Detect which cell encompasses the target text, then output its (X, Y) center coordinate. 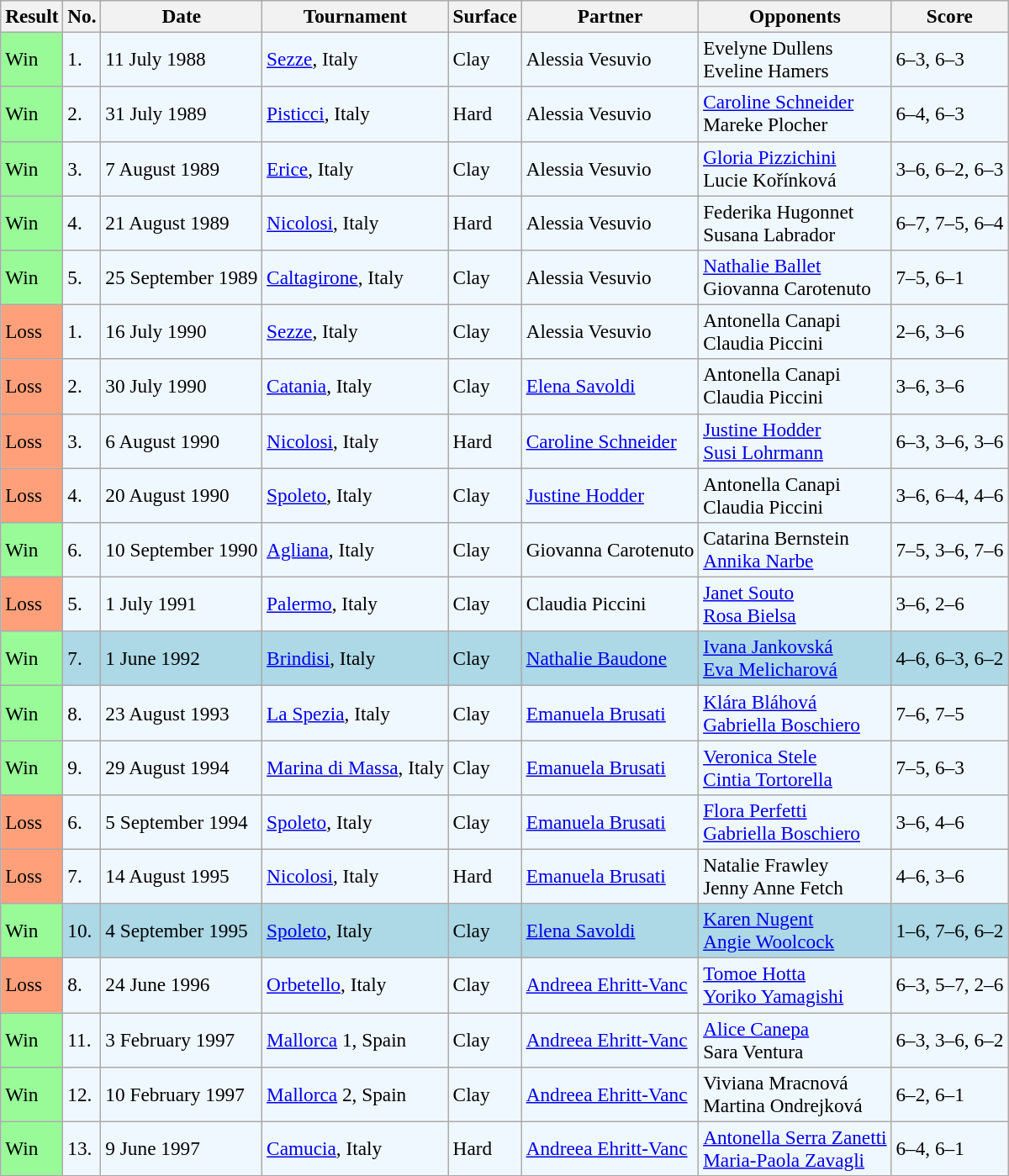
Mallorca 2, Spain (356, 1094)
Klára Bláhová Gabriella Boschiero (795, 713)
Gloria Pizzichini Lucie Kořínková (795, 168)
6–4, 6–1 (950, 1148)
Caltagirone, Italy (356, 277)
6–3, 3–6, 6–2 (950, 1039)
Nathalie Ballet Giovanna Carotenuto (795, 277)
23 August 1993 (182, 713)
10 February 1997 (182, 1094)
2–6, 3–6 (950, 331)
7–5, 6–1 (950, 277)
3–6, 3–6 (950, 387)
Justine Hodder (610, 494)
12. (82, 1094)
Alice Canepa Sara Ventura (795, 1039)
30 July 1990 (182, 387)
Partner (610, 16)
Evelyne Dullens Eveline Hamers (795, 59)
3–6, 6–2, 6–3 (950, 168)
Date (182, 16)
6–4, 6–3 (950, 114)
24 June 1996 (182, 985)
16 July 1990 (182, 331)
21 August 1989 (182, 222)
Pisticci, Italy (356, 114)
9 June 1997 (182, 1148)
7–6, 7–5 (950, 713)
10. (82, 931)
3 February 1997 (182, 1039)
5 September 1994 (182, 822)
4–6, 3–6 (950, 876)
Score (950, 16)
Natalie Frawley Jenny Anne Fetch (795, 876)
3–6, 6–4, 4–6 (950, 494)
Surface (484, 16)
3–6, 2–6 (950, 604)
11 July 1988 (182, 59)
14 August 1995 (182, 876)
Tomoe Hotta Yoriko Yamagishi (795, 985)
Camucia, Italy (356, 1148)
Result (32, 16)
La Spezia, Italy (356, 713)
Orbetello, Italy (356, 985)
Janet Souto Rosa Bielsa (795, 604)
Ivana Jankovská Eva Melicharová (795, 659)
29 August 1994 (182, 767)
Mallorca 1, Spain (356, 1039)
Catarina Bernstein Annika Narbe (795, 550)
6–2, 6–1 (950, 1094)
10 September 1990 (182, 550)
Justine Hodder Susi Lohrmann (795, 440)
Nathalie Baudone (610, 659)
13. (82, 1148)
Caroline Schneider Mareke Plocher (795, 114)
No. (82, 16)
31 July 1989 (182, 114)
Marina di Massa, Italy (356, 767)
Erice, Italy (356, 168)
4–6, 6–3, 6–2 (950, 659)
4 September 1995 (182, 931)
Brindisi, Italy (356, 659)
Antonella Serra Zanetti Maria-Paola Zavagli (795, 1148)
1 June 1992 (182, 659)
Federika Hugonnet Susana Labrador (795, 222)
1–6, 7–6, 6–2 (950, 931)
3–6, 4–6 (950, 822)
11. (82, 1039)
25 September 1989 (182, 277)
9. (82, 767)
Tournament (356, 16)
Agliana, Italy (356, 550)
1 July 1991 (182, 604)
Palermo, Italy (356, 604)
Veronica Stele Cintia Tortorella (795, 767)
6 August 1990 (182, 440)
6–3, 5–7, 2–6 (950, 985)
Giovanna Carotenuto (610, 550)
6–3, 6–3 (950, 59)
Claudia Piccini (610, 604)
6–7, 7–5, 6–4 (950, 222)
6–3, 3–6, 3–6 (950, 440)
7 August 1989 (182, 168)
Karen Nugent Angie Woolcock (795, 931)
Viviana Mracnová Martina Ondrejková (795, 1094)
Flora Perfetti Gabriella Boschiero (795, 822)
7–5, 6–3 (950, 767)
Opponents (795, 16)
Caroline Schneider (610, 440)
7–5, 3–6, 7–6 (950, 550)
Catania, Italy (356, 387)
20 August 1990 (182, 494)
